Pinpoint the cell where the given text exists, returning its (x, y) midpoint coordinate. 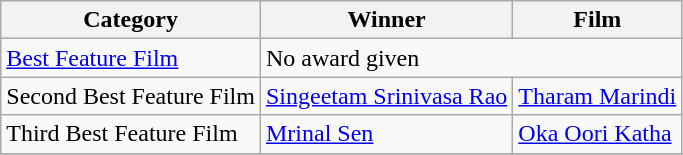
Tharam Marindi (598, 96)
No award given (470, 58)
Film (598, 20)
Category (131, 20)
Best Feature Film (131, 58)
Mrinal Sen (386, 134)
Oka Oori Katha (598, 134)
Winner (386, 20)
Second Best Feature Film (131, 96)
Singeetam Srinivasa Rao (386, 96)
Third Best Feature Film (131, 134)
